From the cell containing the given text, extract its center point as (x, y) coordinate. 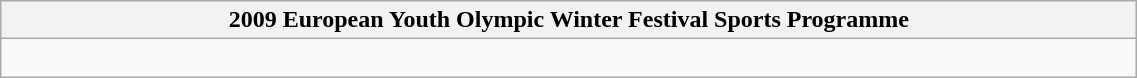
2009 European Youth Olympic Winter Festival Sports Programme (569, 20)
